Identify which cell holds the provided text, then report its (x, y) central coordinate. 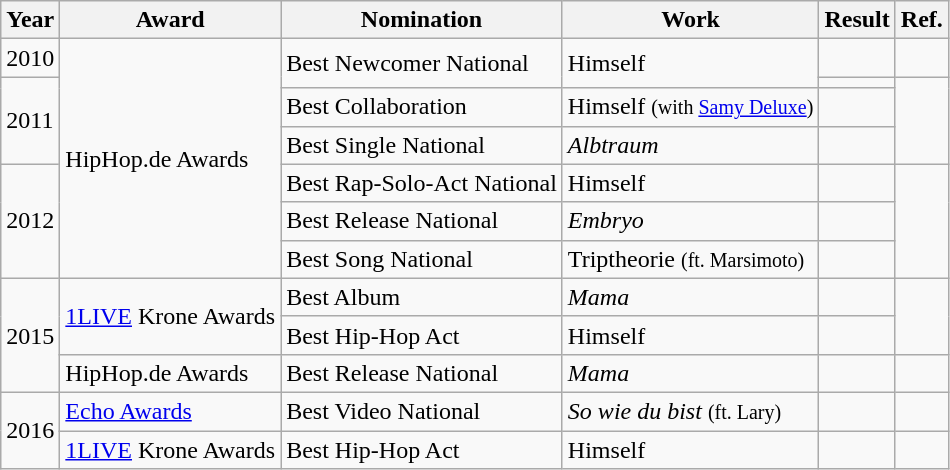
Best Newcomer National (422, 64)
Embryo (690, 221)
Best Rap-Solo-Act National (422, 183)
Echo Awards (170, 411)
Best Video National (422, 411)
Year (30, 20)
Work (690, 20)
Best Single National (422, 145)
Result (857, 20)
Triptheorie (ft. Marsimoto) (690, 259)
Ref. (922, 20)
Best Collaboration (422, 107)
2011 (30, 120)
Nomination (422, 20)
Award (170, 20)
Best Album (422, 297)
2016 (30, 430)
2015 (30, 335)
2012 (30, 221)
So wie du bist (ft. Lary) (690, 411)
2010 (30, 58)
Albtraum (690, 145)
Himself (with Samy Deluxe) (690, 107)
Best Song National (422, 259)
